Determine the [X, Y] coordinate at the center of the cell enclosing the given text.  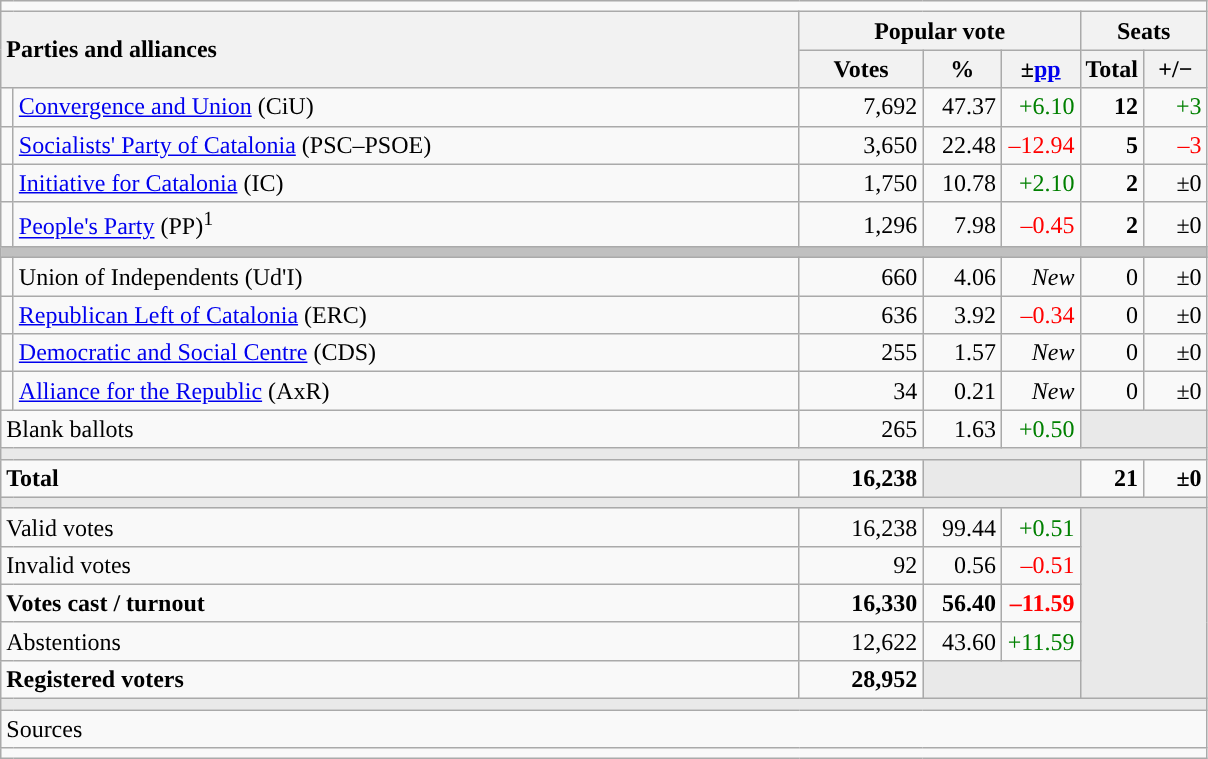
Democratic and Social Centre (CDS) [406, 353]
–11.59 [1040, 603]
3.92 [962, 315]
28,952 [861, 679]
–0.51 [1040, 565]
+3 [1176, 107]
7,692 [861, 107]
16,330 [861, 603]
+0.50 [1040, 429]
Invalid votes [400, 565]
Sources [604, 729]
47.37 [962, 107]
1,750 [861, 183]
34 [861, 391]
Union of Independents (Ud'I) [406, 277]
5 [1112, 145]
255 [861, 353]
265 [861, 429]
Valid votes [400, 527]
+11.59 [1040, 641]
Votes cast / turnout [400, 603]
92 [861, 565]
1.63 [962, 429]
–0.45 [1040, 224]
Registered voters [400, 679]
Republican Left of Catalonia (ERC) [406, 315]
10.78 [962, 183]
0.56 [962, 565]
99.44 [962, 527]
Convergence and Union (CiU) [406, 107]
22.48 [962, 145]
+2.10 [1040, 183]
0.21 [962, 391]
Blank ballots [400, 429]
+6.10 [1040, 107]
Initiative for Catalonia (IC) [406, 183]
12 [1112, 107]
7.98 [962, 224]
Votes [861, 69]
People's Party (PP)1 [406, 224]
Seats [1144, 31]
% [962, 69]
Socialists' Party of Catalonia (PSC–PSOE) [406, 145]
±pp [1040, 69]
12,622 [861, 641]
21 [1112, 478]
Parties and alliances [400, 50]
+0.51 [1040, 527]
3,650 [861, 145]
–0.34 [1040, 315]
+/− [1176, 69]
1,296 [861, 224]
660 [861, 277]
636 [861, 315]
4.06 [962, 277]
56.40 [962, 603]
Alliance for the Republic (AxR) [406, 391]
43.60 [962, 641]
Abstentions [400, 641]
–12.94 [1040, 145]
–3 [1176, 145]
Popular vote [940, 31]
1.57 [962, 353]
